From the cell containing the given text, extract its center point as (X, Y) coordinate. 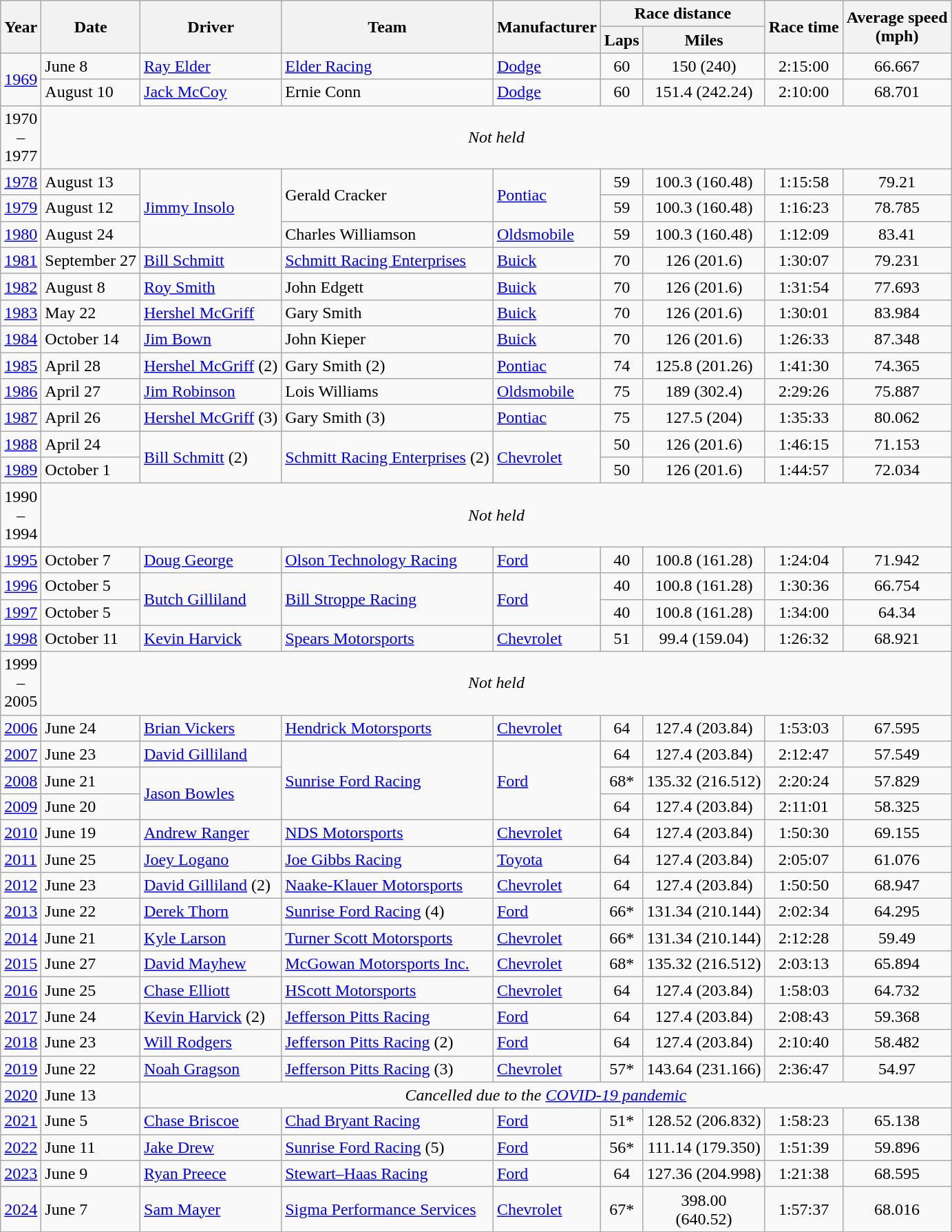
June 9 (91, 1173)
Race distance (683, 14)
Joey Logano (211, 859)
2023 (21, 1173)
2012 (21, 886)
1:31:54 (804, 286)
127.36 (204.998) (704, 1173)
64.732 (897, 990)
2:36:47 (804, 1069)
NDS Motorsports (388, 833)
1979 (21, 208)
1997 (21, 612)
67* (622, 1209)
Chase Elliott (211, 990)
Sam Mayer (211, 1209)
56* (622, 1147)
2020 (21, 1095)
Will Rodgers (211, 1043)
2024 (21, 1209)
Jack McCoy (211, 92)
1980 (21, 234)
Gary Smith (388, 313)
Bill Stroppe Racing (388, 599)
1995 (21, 560)
68.016 (897, 1209)
Hershel McGriff (3) (211, 418)
74.365 (897, 366)
1:24:04 (804, 560)
74 (622, 366)
2007 (21, 754)
1988 (21, 444)
1:50:50 (804, 886)
68.921 (897, 638)
Jim Robinson (211, 392)
2:29:26 (804, 392)
2013 (21, 912)
1:46:15 (804, 444)
65.894 (897, 964)
79.231 (897, 260)
Driver (211, 27)
1984 (21, 339)
1:35:33 (804, 418)
Jake Drew (211, 1147)
75.887 (897, 392)
68.701 (897, 92)
1:53:03 (804, 728)
1:51:39 (804, 1147)
Ray Elder (211, 66)
Doug George (211, 560)
June 7 (91, 1209)
71.153 (897, 444)
51* (622, 1121)
398.00(640.52) (704, 1209)
2:05:07 (804, 859)
71.942 (897, 560)
79.21 (897, 182)
2015 (21, 964)
Hendrick Motorsports (388, 728)
68.595 (897, 1173)
August 12 (91, 208)
143.64 (231.166) (704, 1069)
October 14 (91, 339)
Joe Gibbs Racing (388, 859)
2014 (21, 938)
2019 (21, 1069)
2:10:00 (804, 92)
64.34 (897, 612)
150 (240) (704, 66)
Jimmy Insolo (211, 208)
1990–1994 (21, 515)
1985 (21, 366)
2011 (21, 859)
June 5 (91, 1121)
John Kieper (388, 339)
1989 (21, 470)
HScott Motorsports (388, 990)
2:02:34 (804, 912)
Gary Smith (2) (388, 366)
51 (622, 638)
1:30:01 (804, 313)
Kevin Harvick (211, 638)
June 20 (91, 806)
Olson Technology Racing (388, 560)
Sunrise Ford Racing (4) (388, 912)
April 28 (91, 366)
2018 (21, 1043)
David Mayhew (211, 964)
57* (622, 1069)
Bill Schmitt (2) (211, 457)
65.138 (897, 1121)
June 13 (91, 1095)
Race time (804, 27)
Laps (622, 40)
Jason Bowles (211, 793)
Roy Smith (211, 286)
Manufacturer (547, 27)
78.785 (897, 208)
2017 (21, 1016)
Naake-Klauer Motorsports (388, 886)
Kevin Harvick (2) (211, 1016)
68.947 (897, 886)
58.482 (897, 1043)
October 1 (91, 470)
2:12:28 (804, 938)
Jefferson Pitts Racing (3) (388, 1069)
Charles Williamson (388, 234)
Year (21, 27)
Lois Williams (388, 392)
1987 (21, 418)
August 13 (91, 182)
2:08:43 (804, 1016)
125.8 (201.26) (704, 366)
189 (302.4) (704, 392)
1:26:32 (804, 638)
October 7 (91, 560)
Cancelled due to the COVID-19 pandemic (547, 1095)
June 11 (91, 1147)
1:26:33 (804, 339)
David Gilliland (2) (211, 886)
1:21:38 (804, 1173)
Schmitt Racing Enterprises (2) (388, 457)
Chase Briscoe (211, 1121)
54.97 (897, 1069)
83.41 (897, 234)
127.5 (204) (704, 418)
111.14 (179.350) (704, 1147)
October 11 (91, 638)
Miles (704, 40)
59.49 (897, 938)
1999–2005 (21, 683)
59.368 (897, 1016)
2008 (21, 780)
Butch Gilliland (211, 599)
Sigma Performance Services (388, 1209)
Ernie Conn (388, 92)
2:15:00 (804, 66)
Schmitt Racing Enterprises (388, 260)
2009 (21, 806)
128.52 (206.832) (704, 1121)
58.325 (897, 806)
1996 (21, 586)
David Gilliland (211, 754)
151.4 (242.24) (704, 92)
1983 (21, 313)
September 27 (91, 260)
69.155 (897, 833)
August 8 (91, 286)
Gary Smith (3) (388, 418)
1:58:23 (804, 1121)
Chad Bryant Racing (388, 1121)
2006 (21, 728)
2016 (21, 990)
Stewart–Haas Racing (388, 1173)
1982 (21, 286)
83.984 (897, 313)
1:12:09 (804, 234)
61.076 (897, 859)
1969 (21, 79)
May 22 (91, 313)
Gerald Cracker (388, 195)
Jefferson Pitts Racing (388, 1016)
1:50:30 (804, 833)
Toyota (547, 859)
Hershel McGriff (2) (211, 366)
John Edgett (388, 286)
Derek Thorn (211, 912)
1998 (21, 638)
2021 (21, 1121)
2010 (21, 833)
Hershel McGriff (211, 313)
72.034 (897, 470)
Turner Scott Motorsports (388, 938)
June 27 (91, 964)
1978 (21, 182)
2022 (21, 1147)
1:15:58 (804, 182)
87.348 (897, 339)
99.4 (159.04) (704, 638)
1970–1977 (21, 137)
Team (388, 27)
80.062 (897, 418)
August 24 (91, 234)
1:57:37 (804, 1209)
McGowan Motorsports Inc. (388, 964)
Jefferson Pitts Racing (2) (388, 1043)
April 27 (91, 392)
1:30:36 (804, 586)
1:58:03 (804, 990)
April 24 (91, 444)
April 26 (91, 418)
Sunrise Ford Racing (388, 780)
Spears Motorsports (388, 638)
1:44:57 (804, 470)
59.896 (897, 1147)
1:41:30 (804, 366)
Average speed(mph) (897, 27)
Date (91, 27)
2:12:47 (804, 754)
August 10 (91, 92)
1986 (21, 392)
64.295 (897, 912)
Noah Gragson (211, 1069)
Jim Bown (211, 339)
1:30:07 (804, 260)
Brian Vickers (211, 728)
2:11:01 (804, 806)
Elder Racing (388, 66)
Kyle Larson (211, 938)
Sunrise Ford Racing (5) (388, 1147)
Ryan Preece (211, 1173)
Andrew Ranger (211, 833)
67.595 (897, 728)
Bill Schmitt (211, 260)
77.693 (897, 286)
1:34:00 (804, 612)
66.667 (897, 66)
57.549 (897, 754)
2:10:40 (804, 1043)
June 19 (91, 833)
June 8 (91, 66)
1981 (21, 260)
66.754 (897, 586)
2:20:24 (804, 780)
57.829 (897, 780)
1:16:23 (804, 208)
2:03:13 (804, 964)
